Determine the (x, y) coordinate at the center of the cell enclosing the given text.  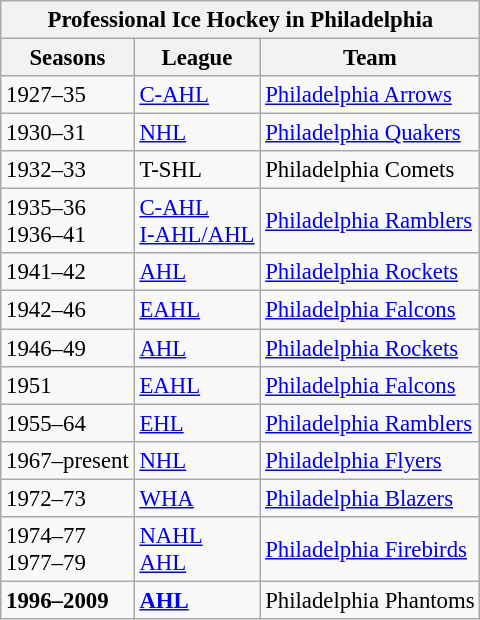
Philadelphia Blazers (370, 498)
1951 (68, 385)
Philadelphia Quakers (370, 133)
Philadelphia Arrows (370, 95)
Philadelphia Firebirds (370, 550)
Philadelphia Flyers (370, 460)
1974–771977–79 (68, 550)
1955–64 (68, 423)
1930–31 (68, 133)
1967–present (68, 460)
WHA (197, 498)
C-AHL (197, 95)
C-AHLI-AHL/AHL (197, 222)
League (197, 58)
Philadelphia Comets (370, 170)
1942–46 (68, 310)
Philadelphia Phantoms (370, 600)
1996–2009 (68, 600)
1972–73 (68, 498)
1932–33 (68, 170)
T-SHL (197, 170)
1935–361936–41 (68, 222)
EHL (197, 423)
1927–35 (68, 95)
NAHLAHL (197, 550)
1941–42 (68, 273)
Team (370, 58)
Professional Ice Hockey in Philadelphia (240, 20)
1946–49 (68, 348)
Seasons (68, 58)
